Determine the [X, Y] coordinate at the center of the cell enclosing the given text.  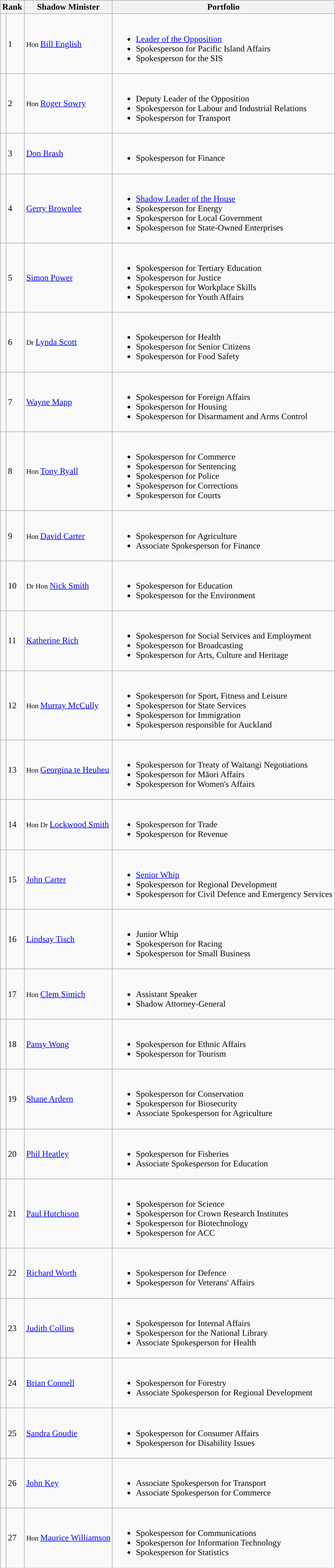
3 [15, 154]
Phil Heatley [69, 1154]
Spokesperson for Tertiary EducationSpokesperson for JusticeSpokesperson for Workplace SkillsSpokesperson for Youth Affairs [224, 278]
Senior WhipSpokesperson for Regional DevelopmentSpokesperson for Civil Defence and Emergency Services [224, 880]
Spokesperson for ForestryAssociate Spokesperson for Regional Development [224, 1383]
Hon Dr Lockwood Smith [69, 825]
Brian Connell [69, 1383]
Pansy Wong [69, 1044]
Sandra Goudie [69, 1433]
Hon Maurice Williamson [69, 1538]
Hon Georgina te Heuheu [69, 770]
16 [15, 939]
Spokesperson for Treaty of Waitangi NegotiationsSpokesperson for Māori AffairsSpokesperson for Women's Affairs [224, 770]
Spokesperson for CommunicationsSpokesperson for Information TechnologySpokesperson for Statistics [224, 1538]
Leader of the OppositionSpokesperson for Pacific Island AffairsSpokesperson for the SIS [224, 44]
Spokesperson for Sport, Fitness and LeisureSpokesperson for State ServicesSpokesperson for ImmigrationSpokesperson responsible for Auckland [224, 705]
Spokesperson for Internal AffairsSpokesperson for the National LibraryAssociate Spokesperson for Health [224, 1328]
Spokesperson for Social Services and EmploymentSpokesperson for BroadcastingSpokesperson for Arts, Culture and Heritage [224, 640]
6 [15, 342]
Dr Hon Nick Smith [69, 586]
Spokesperson for Finance [224, 154]
Simon Power [69, 278]
Spokesperson for ConservationSpokesperson for BiosecurityAssociate Spokesperson for Agriculture [224, 1099]
Assistant SpeakerShadow Attorney-General [224, 994]
Associate Spokesperson for TransportAssociate Spokesperson for Commerce [224, 1483]
Richard Worth [69, 1273]
7 [15, 402]
9 [15, 536]
8 [15, 471]
Rank [12, 7]
Spokesperson for Foreign AffairsSpokesperson for HousingSpokesperson for Disarmament and Arms Control [224, 402]
Hon Roger Sowry [69, 104]
Hon David Carter [69, 536]
Spokesperson for FisheriesAssociate Spokesperson for Education [224, 1154]
21 [15, 1214]
Lindsay Tisch [69, 939]
Dr Lynda Scott [69, 342]
Wayne Mapp [69, 402]
17 [15, 994]
1 [15, 44]
Spokesperson for Ethnic AffairsSpokesperson for Tourism [224, 1044]
Hon Murray McCully [69, 705]
John Carter [69, 880]
Shane Ardern [69, 1099]
John Key [69, 1483]
26 [15, 1483]
14 [15, 825]
27 [15, 1538]
Spokesperson for HealthSpokesperson for Senior CitizensSpokesperson for Food Safety [224, 342]
5 [15, 278]
Hon Clem Simich [69, 994]
Spokesperson for ScienceSpokesperson for Crown Research InstitutesSpokesperson for BiotechnologySpokesperson for ACC [224, 1214]
Deputy Leader of the OppositionSpokesperson for Labour and Industrial RelationsSpokesperson for Transport [224, 104]
Paul Hutchison [69, 1214]
Hon Bill English [69, 44]
Don Brash [69, 154]
11 [15, 640]
Katherine Rich [69, 640]
Spokesperson for TradeSpokesperson for Revenue [224, 825]
20 [15, 1154]
13 [15, 770]
24 [15, 1383]
2 [15, 104]
Spokesperson for CommerceSpokesperson for SentencingSpokesperson for PoliceSpokesperson for CorrectionsSpokesperson for Courts [224, 471]
4 [15, 208]
Spokesperson for DefenceSpokesperson for Veterans' Affairs [224, 1273]
Hon Tony Ryall [69, 471]
Gerry Brownlee [69, 208]
19 [15, 1099]
Junior WhipSpokesperson for RacingSpokesperson for Small Business [224, 939]
Spokesperson for EducationSpokesperson for the Environment [224, 586]
10 [15, 586]
23 [15, 1328]
Spokesperson for Consumer AffairsSpokesperson for Disability Issues [224, 1433]
25 [15, 1433]
18 [15, 1044]
Judith Collins [69, 1328]
15 [15, 880]
Portfolio [224, 7]
22 [15, 1273]
12 [15, 705]
Shadow Leader of the HouseSpokesperson for EnergySpokesperson for Local GovernmentSpokesperson for State-Owned Enterprises [224, 208]
Spokesperson for AgricultureAssociate Spokesperson for Finance [224, 536]
Shadow Minister [69, 7]
